Find where the given text appears and provide that cell's center as [x, y] coordinate. 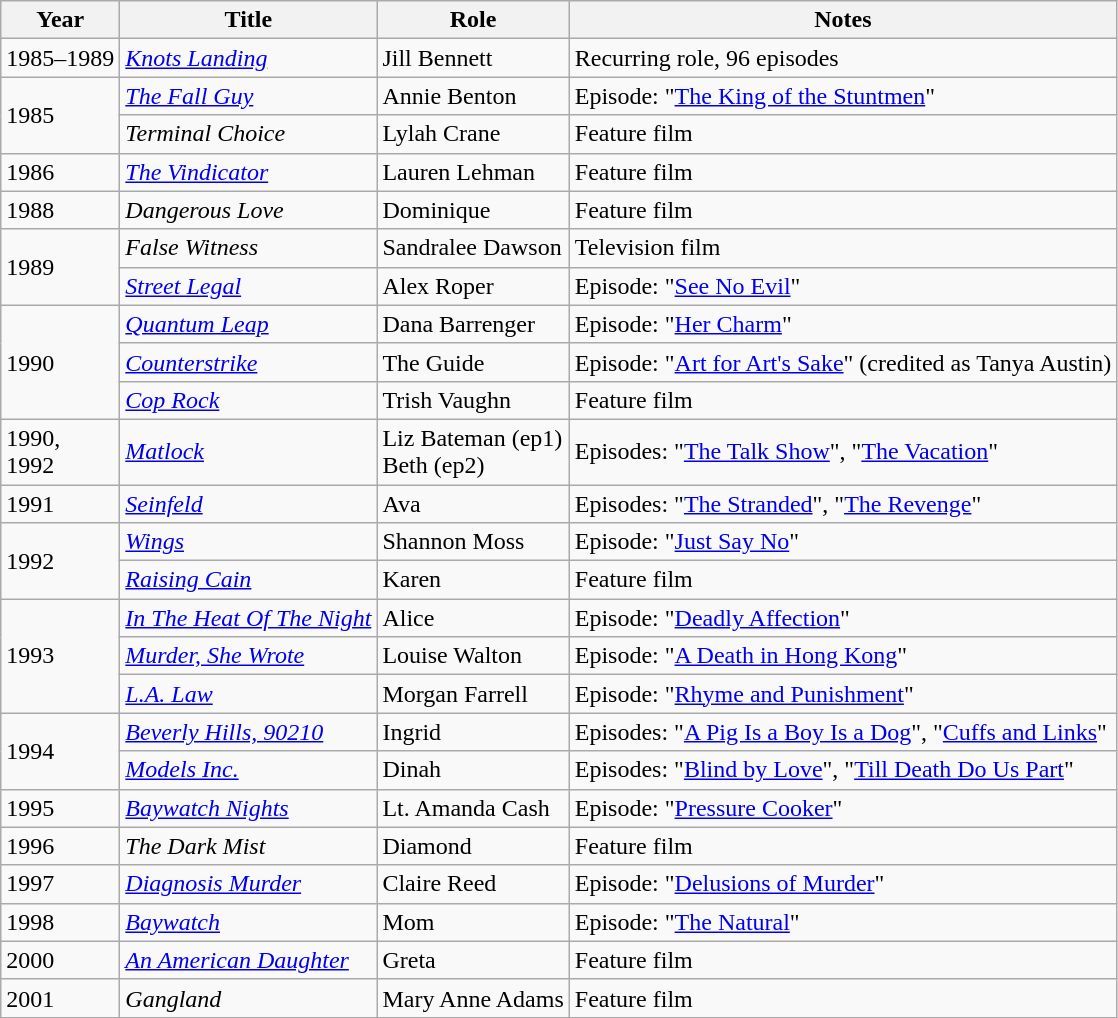
Episode: "Just Say No" [842, 542]
1996 [60, 846]
Karen [473, 580]
Shannon Moss [473, 542]
Seinfeld [248, 503]
Episode: "See No Evil" [842, 286]
Quantum Leap [248, 324]
Episode: "Deadly Affection" [842, 618]
1985–1989 [60, 58]
Ava [473, 503]
Models Inc. [248, 770]
Greta [473, 960]
An American Daughter [248, 960]
1989 [60, 267]
1985 [60, 115]
Liz Bateman (ep1)Beth (ep2) [473, 452]
Trish Vaughn [473, 400]
Lt. Amanda Cash [473, 808]
Episode: "Her Charm" [842, 324]
1991 [60, 503]
Episodes: "The Talk Show", "The Vacation" [842, 452]
Episode: "The King of the Stuntmen" [842, 96]
Baywatch Nights [248, 808]
In The Heat Of The Night [248, 618]
Knots Landing [248, 58]
Year [60, 20]
L.A. Law [248, 694]
Wings [248, 542]
Counterstrike [248, 362]
Raising Cain [248, 580]
2000 [60, 960]
1990,1992 [60, 452]
Lauren Lehman [473, 172]
Ingrid [473, 732]
Annie Benton [473, 96]
Street Legal [248, 286]
2001 [60, 998]
The Guide [473, 362]
The Vindicator [248, 172]
Dinah [473, 770]
False Witness [248, 248]
1997 [60, 884]
Episodes: "Blind by Love", "Till Death Do Us Part" [842, 770]
Title [248, 20]
1992 [60, 561]
1995 [60, 808]
Mom [473, 922]
The Dark Mist [248, 846]
Episode: "A Death in Hong Kong" [842, 656]
Matlock [248, 452]
Murder, She Wrote [248, 656]
Alex Roper [473, 286]
Episodes: "The Stranded", "The Revenge" [842, 503]
Diagnosis Murder [248, 884]
The Fall Guy [248, 96]
Beverly Hills, 90210 [248, 732]
Sandralee Dawson [473, 248]
Morgan Farrell [473, 694]
Alice [473, 618]
1990 [60, 362]
1986 [60, 172]
Notes [842, 20]
Episode: "Delusions of Murder" [842, 884]
Dominique [473, 210]
Episode: "Rhyme and Punishment" [842, 694]
Mary Anne Adams [473, 998]
Episode: "Pressure Cooker" [842, 808]
Terminal Choice [248, 134]
Diamond [473, 846]
Episodes: "A Pig Is a Boy Is a Dog", "Cuffs and Links" [842, 732]
Claire Reed [473, 884]
Baywatch [248, 922]
Dana Barrenger [473, 324]
Episode: "Art for Art's Sake" (credited as Tanya Austin) [842, 362]
1994 [60, 751]
Television film [842, 248]
Episode: "The Natural" [842, 922]
1998 [60, 922]
Gangland [248, 998]
Jill Bennett [473, 58]
Lylah Crane [473, 134]
1988 [60, 210]
Role [473, 20]
Cop Rock [248, 400]
Recurring role, 96 episodes [842, 58]
1993 [60, 656]
Dangerous Love [248, 210]
Louise Walton [473, 656]
